Identify which cell holds the provided text, then report its (X, Y) central coordinate. 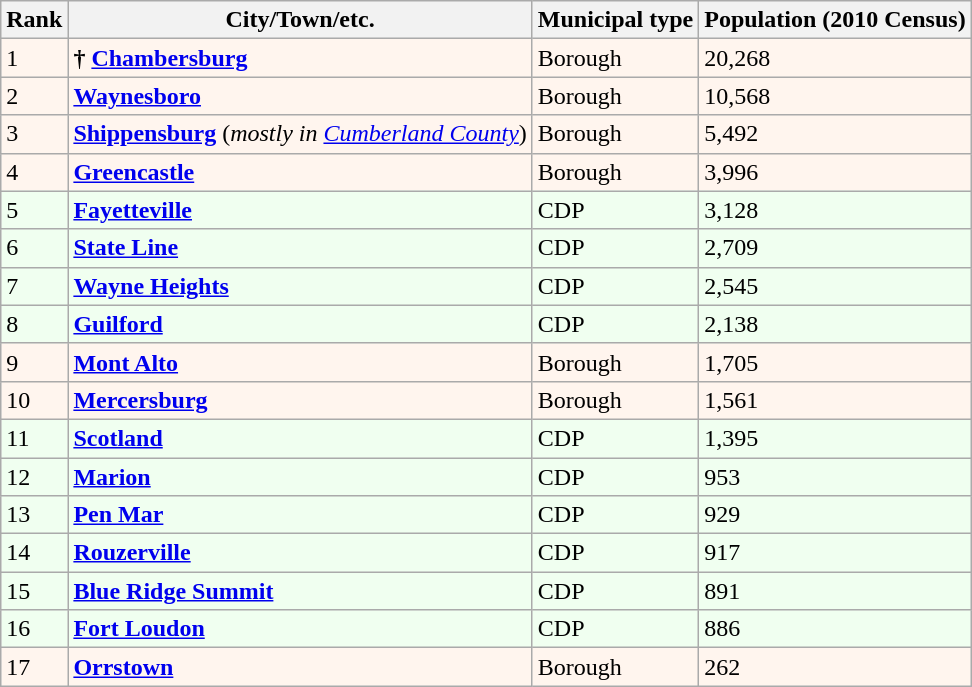
10,568 (835, 96)
Greencastle (300, 172)
16 (34, 629)
Municipal type (615, 20)
3,128 (835, 210)
Rank (34, 20)
11 (34, 438)
2 (34, 96)
4 (34, 172)
9 (34, 362)
891 (835, 591)
5 (34, 210)
1,705 (835, 362)
8 (34, 324)
262 (835, 667)
Fort Loudon (300, 629)
Scotland (300, 438)
City/Town/etc. (300, 20)
2,138 (835, 324)
929 (835, 515)
Marion (300, 477)
State Line (300, 248)
15 (34, 591)
953 (835, 477)
Mont Alto (300, 362)
12 (34, 477)
2,545 (835, 286)
917 (835, 553)
2,709 (835, 248)
Shippensburg (mostly in Cumberland County) (300, 134)
7 (34, 286)
Mercersburg (300, 400)
1,395 (835, 438)
3 (34, 134)
Population (2010 Census) (835, 20)
1,561 (835, 400)
Fayetteville (300, 210)
Blue Ridge Summit (300, 591)
Wayne Heights (300, 286)
10 (34, 400)
Orrstown (300, 667)
Rouzerville (300, 553)
Pen Mar (300, 515)
14 (34, 553)
3,996 (835, 172)
† Chambersburg (300, 58)
1 (34, 58)
Guilford (300, 324)
886 (835, 629)
Waynesboro (300, 96)
13 (34, 515)
6 (34, 248)
20,268 (835, 58)
5,492 (835, 134)
17 (34, 667)
